Determine the (X, Y) coordinate at the center of the cell enclosing the given text.  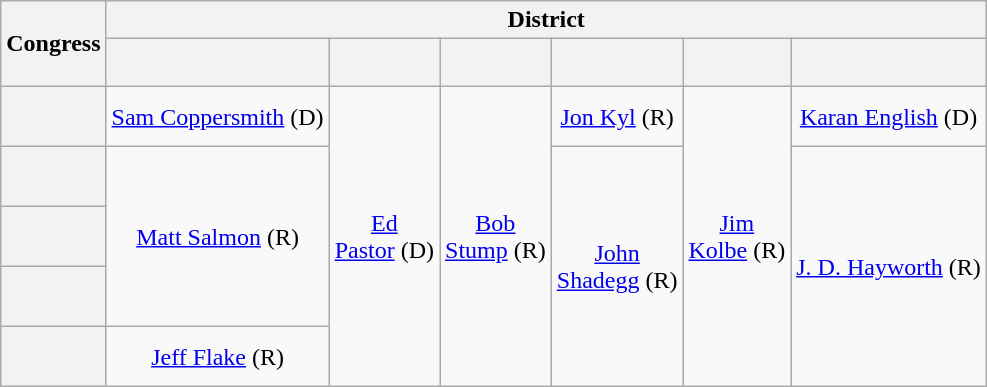
J. D. Hayworth (R) (889, 267)
BobStump (R) (496, 237)
Congress (54, 44)
Sam Coppersmith (D) (218, 117)
Karan English (D) (889, 117)
EdPastor (D) (384, 237)
JimKolbe (R) (737, 237)
District (546, 20)
Jon Kyl (R) (617, 117)
Matt Salmon (R) (218, 237)
Jeff Flake (R) (218, 357)
JohnShadegg (R) (617, 267)
